Return [X, Y] of the center of cell containing provided text 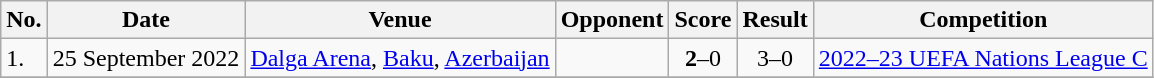
Date [146, 20]
2–0 [703, 58]
No. [24, 20]
Score [703, 20]
1. [24, 58]
Result [775, 20]
3–0 [775, 58]
2022–23 UEFA Nations League C [983, 58]
Opponent [612, 20]
25 September 2022 [146, 58]
Dalga Arena, Baku, Azerbaijan [400, 58]
Competition [983, 20]
Venue [400, 20]
